Pinpoint the cell where the given text exists, returning its (x, y) midpoint coordinate. 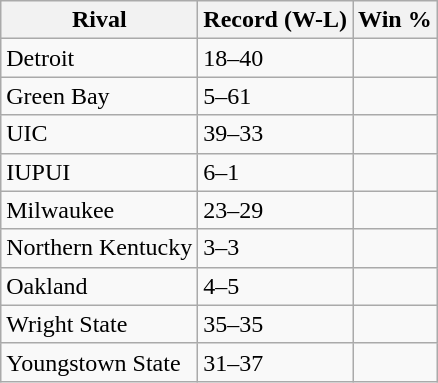
Oakland (100, 286)
Wright State (100, 324)
UIC (100, 134)
IUPUI (100, 172)
18–40 (276, 58)
Record (W-L) (276, 20)
Detroit (100, 58)
Win % (396, 20)
3–3 (276, 248)
4–5 (276, 286)
Northern Kentucky (100, 248)
39–33 (276, 134)
23–29 (276, 210)
Green Bay (100, 96)
Rival (100, 20)
Youngstown State (100, 362)
5–61 (276, 96)
Milwaukee (100, 210)
6–1 (276, 172)
31–37 (276, 362)
35–35 (276, 324)
